Search for the cell housing the specified text and yield its (x, y) center coordinate. 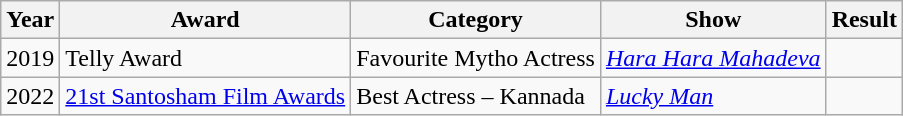
21st Santosham Film Awards (206, 96)
Best Actress – Kannada (476, 96)
Show (713, 20)
Result (864, 20)
Award (206, 20)
Favourite Mytho Actress (476, 58)
Category (476, 20)
Telly Award (206, 58)
2022 (30, 96)
Lucky Man (713, 96)
2019 (30, 58)
Year (30, 20)
Hara Hara Mahadeva (713, 58)
